Return the [x, y] coordinate for the center point of the cell that contains the specified text.  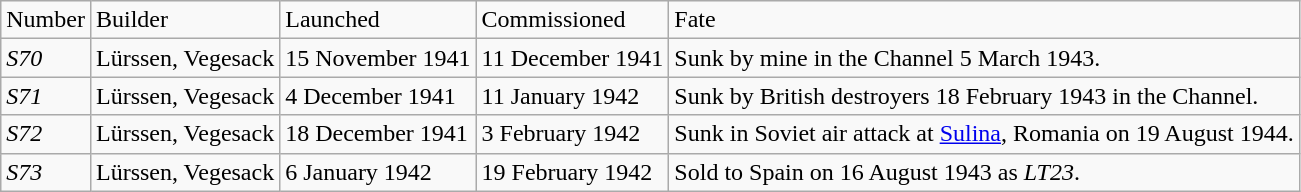
Launched [378, 20]
Sunk by mine in the Channel 5 March 1943. [984, 58]
Sold to Spain on 16 August 1943 as LT23. [984, 172]
18 December 1941 [378, 134]
15 November 1941 [378, 58]
19 February 1942 [572, 172]
Sunk by British destroyers 18 February 1943 in the Channel. [984, 96]
S70 [46, 58]
11 December 1941 [572, 58]
S72 [46, 134]
6 January 1942 [378, 172]
S73 [46, 172]
Fate [984, 20]
4 December 1941 [378, 96]
11 January 1942 [572, 96]
S71 [46, 96]
Commissioned [572, 20]
Builder [184, 20]
Sunk in Soviet air attack at Sulina, Romania on 19 August 1944. [984, 134]
3 February 1942 [572, 134]
Number [46, 20]
